For the text-containing cell, return its midpoint in [X, Y] coordinate format. 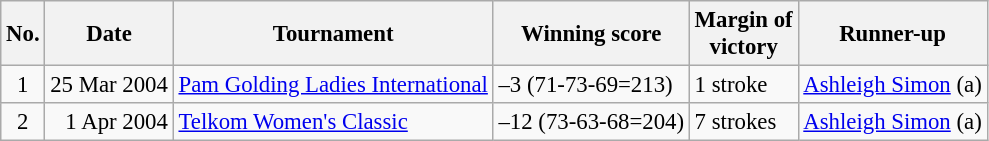
Pam Golding Ladies International [333, 85]
2 [23, 122]
No. [23, 34]
1 [23, 85]
Date [109, 34]
Runner-up [892, 34]
Tournament [333, 34]
25 Mar 2004 [109, 85]
7 strokes [744, 122]
–3 (71-73-69=213) [591, 85]
Margin ofvictory [744, 34]
–12 (73-63-68=204) [591, 122]
1 stroke [744, 85]
Winning score [591, 34]
1 Apr 2004 [109, 122]
Telkom Women's Classic [333, 122]
